From the cell containing the given text, extract its center point as (X, Y) coordinate. 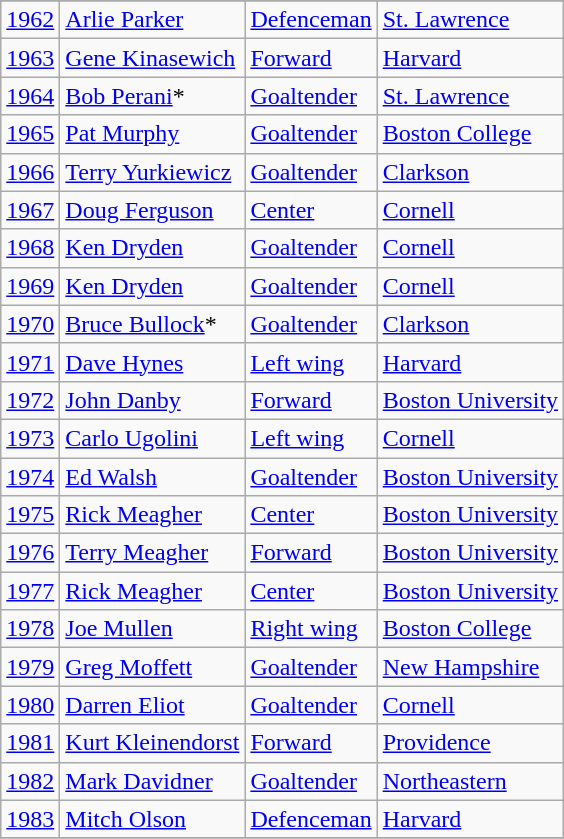
1983 (30, 819)
1982 (30, 781)
Terry Meagher (152, 553)
Northeastern (470, 781)
1970 (30, 324)
Arlie Parker (152, 20)
1971 (30, 362)
1978 (30, 629)
1977 (30, 591)
1972 (30, 400)
Doug Ferguson (152, 210)
1966 (30, 172)
John Danby (152, 400)
1964 (30, 96)
1962 (30, 20)
1979 (30, 667)
1969 (30, 286)
1968 (30, 248)
1967 (30, 210)
Mark Davidner (152, 781)
New Hampshire (470, 667)
Kurt Kleinendorst (152, 743)
Bruce Bullock* (152, 324)
1981 (30, 743)
1963 (30, 58)
1975 (30, 515)
Joe Mullen (152, 629)
Pat Murphy (152, 134)
Darren Eliot (152, 705)
Dave Hynes (152, 362)
Greg Moffett (152, 667)
Mitch Olson (152, 819)
1980 (30, 705)
Providence (470, 743)
1974 (30, 477)
Right wing (311, 629)
Terry Yurkiewicz (152, 172)
1965 (30, 134)
Carlo Ugolini (152, 438)
1976 (30, 553)
Ed Walsh (152, 477)
Bob Perani* (152, 96)
Gene Kinasewich (152, 58)
1973 (30, 438)
